Find where the given text appears and provide that cell's center as [X, Y] coordinate. 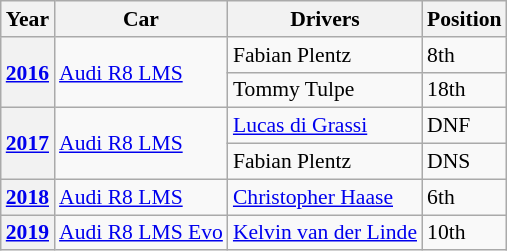
18th [464, 90]
2019 [28, 233]
8th [464, 55]
Year [28, 19]
Tommy Tulpe [325, 90]
Lucas di Grassi [325, 126]
Position [464, 19]
2018 [28, 197]
Drivers [325, 19]
Car [141, 19]
6th [464, 197]
Christopher Haase [325, 197]
Kelvin van der Linde [325, 233]
Audi R8 LMS Evo [141, 233]
2017 [28, 144]
10th [464, 233]
DNS [464, 162]
2016 [28, 72]
DNF [464, 126]
